Provide the [x, y] coordinate of the cell's center where the given text is located.  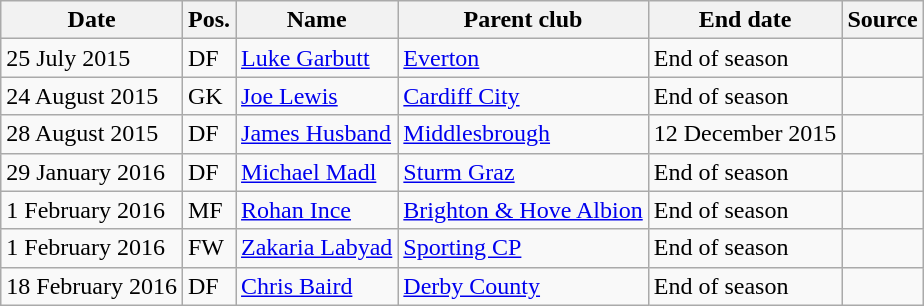
FW [208, 248]
Date [92, 20]
24 August 2015 [92, 96]
Brighton & Hove Albion [523, 210]
End date [745, 20]
Source [882, 20]
Sporting CP [523, 248]
Joe Lewis [317, 96]
James Husband [317, 134]
Zakaria Labyad [317, 248]
Name [317, 20]
Rohan Ince [317, 210]
Chris Baird [317, 286]
Luke Garbutt [317, 58]
Middlesbrough [523, 134]
29 January 2016 [92, 172]
18 February 2016 [92, 286]
Michael Madl [317, 172]
Everton [523, 58]
25 July 2015 [92, 58]
Parent club [523, 20]
Cardiff City [523, 96]
Sturm Graz [523, 172]
MF [208, 210]
28 August 2015 [92, 134]
Pos. [208, 20]
Derby County [523, 286]
12 December 2015 [745, 134]
GK [208, 96]
